Output the (X, Y) coordinate of the center of the cell containing the given text.  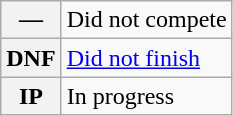
IP (31, 96)
In progress (146, 96)
Did not finish (146, 58)
— (31, 20)
Did not compete (146, 20)
DNF (31, 58)
